Provide the [X, Y] coordinate of the cell's center where the given text is located.  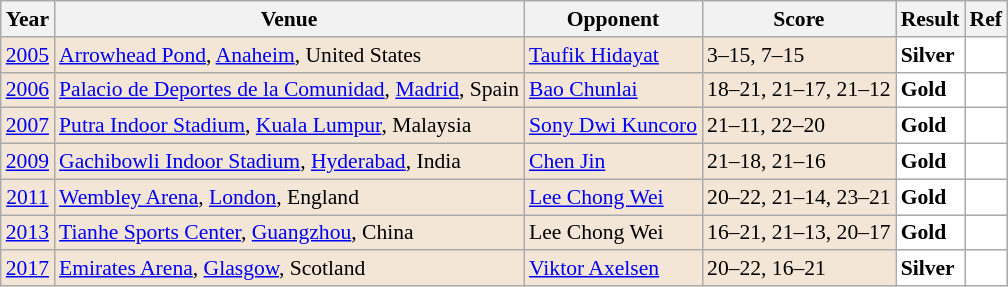
2011 [28, 197]
2007 [28, 126]
Taufik Hidayat [613, 55]
3–15, 7–15 [799, 55]
21–18, 21–16 [799, 162]
Year [28, 19]
18–21, 21–17, 21–12 [799, 90]
Venue [289, 19]
Chen Jin [613, 162]
2005 [28, 55]
16–21, 21–13, 20–17 [799, 233]
Viktor Axelsen [613, 269]
Putra Indoor Stadium, Kuala Lumpur, Malaysia [289, 126]
Score [799, 19]
2006 [28, 90]
Ref [986, 19]
Bao Chunlai [613, 90]
Palacio de Deportes de la Comunidad, Madrid, Spain [289, 90]
Tianhe Sports Center, Guangzhou, China [289, 233]
Sony Dwi Kuncoro [613, 126]
2013 [28, 233]
Emirates Arena, Glasgow, Scotland [289, 269]
Arrowhead Pond, Anaheim, United States [289, 55]
20–22, 16–21 [799, 269]
21–11, 22–20 [799, 126]
Result [930, 19]
20–22, 21–14, 23–21 [799, 197]
Wembley Arena, London, England [289, 197]
2017 [28, 269]
Opponent [613, 19]
Gachibowli Indoor Stadium, Hyderabad, India [289, 162]
2009 [28, 162]
